Output the [x, y] coordinate of the center of the cell containing the given text.  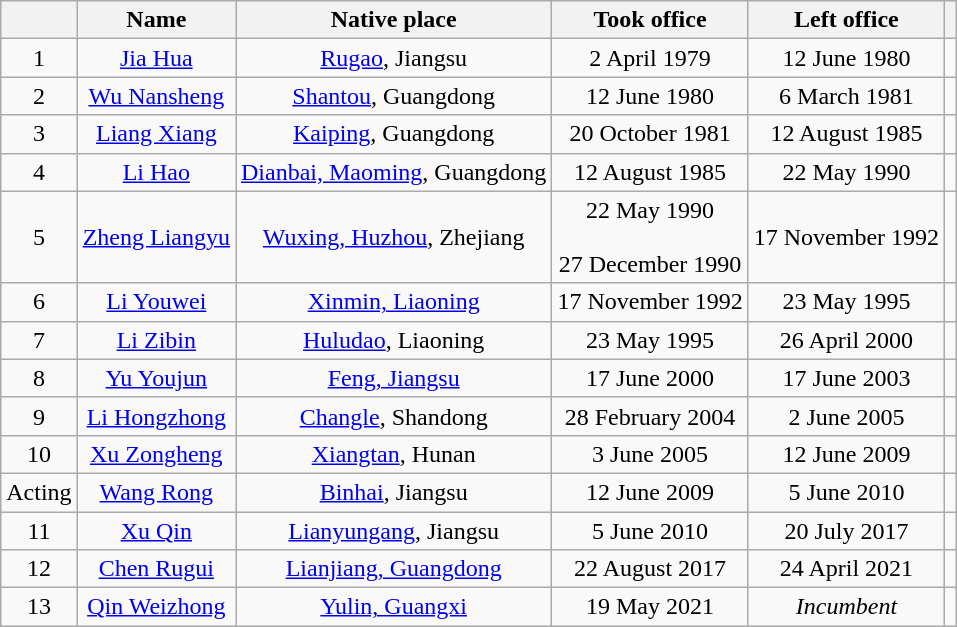
Li Hao [156, 172]
6 [39, 302]
Li Hongzhong [156, 416]
28 February 2004 [650, 416]
Feng, Jiangsu [394, 378]
11 [39, 531]
26 April 2000 [846, 340]
Native place [394, 20]
20 October 1981 [650, 134]
Chen Rugui [156, 569]
17 June 2003 [846, 378]
Xiangtan, Hunan [394, 454]
8 [39, 378]
20 July 2017 [846, 531]
Lianyungang, Jiangsu [394, 531]
3 [39, 134]
3 June 2005 [650, 454]
Wuxing, Huzhou, Zhejiang [394, 237]
19 May 2021 [650, 607]
Xu Qin [156, 531]
Xu Zongheng [156, 454]
13 [39, 607]
7 [39, 340]
Binhai, Jiangsu [394, 492]
9 [39, 416]
6 March 1981 [846, 96]
Li Zibin [156, 340]
Dianbai, Maoming, Guangdong [394, 172]
24 April 2021 [846, 569]
Jia Hua [156, 58]
22 May 199027 December 1990 [650, 237]
Changle, Shandong [394, 416]
Wu Nansheng [156, 96]
Incumbent [846, 607]
Li Youwei [156, 302]
2 June 2005 [846, 416]
Acting [39, 492]
22 May 1990 [846, 172]
Lianjiang, Guangdong [394, 569]
2 April 1979 [650, 58]
Shantou, Guangdong [394, 96]
Zheng Liangyu [156, 237]
Liang Xiang [156, 134]
Left office [846, 20]
5 [39, 237]
22 August 2017 [650, 569]
Yulin, Guangxi [394, 607]
Yu Youjun [156, 378]
12 [39, 569]
2 [39, 96]
Rugao, Jiangsu [394, 58]
17 June 2000 [650, 378]
1 [39, 58]
Xinmin, Liaoning [394, 302]
4 [39, 172]
Name [156, 20]
Took office [650, 20]
Qin Weizhong [156, 607]
Huludao, Liaoning [394, 340]
Wang Rong [156, 492]
Kaiping, Guangdong [394, 134]
10 [39, 454]
